Pinpoint the cell where the given text exists, returning its (X, Y) midpoint coordinate. 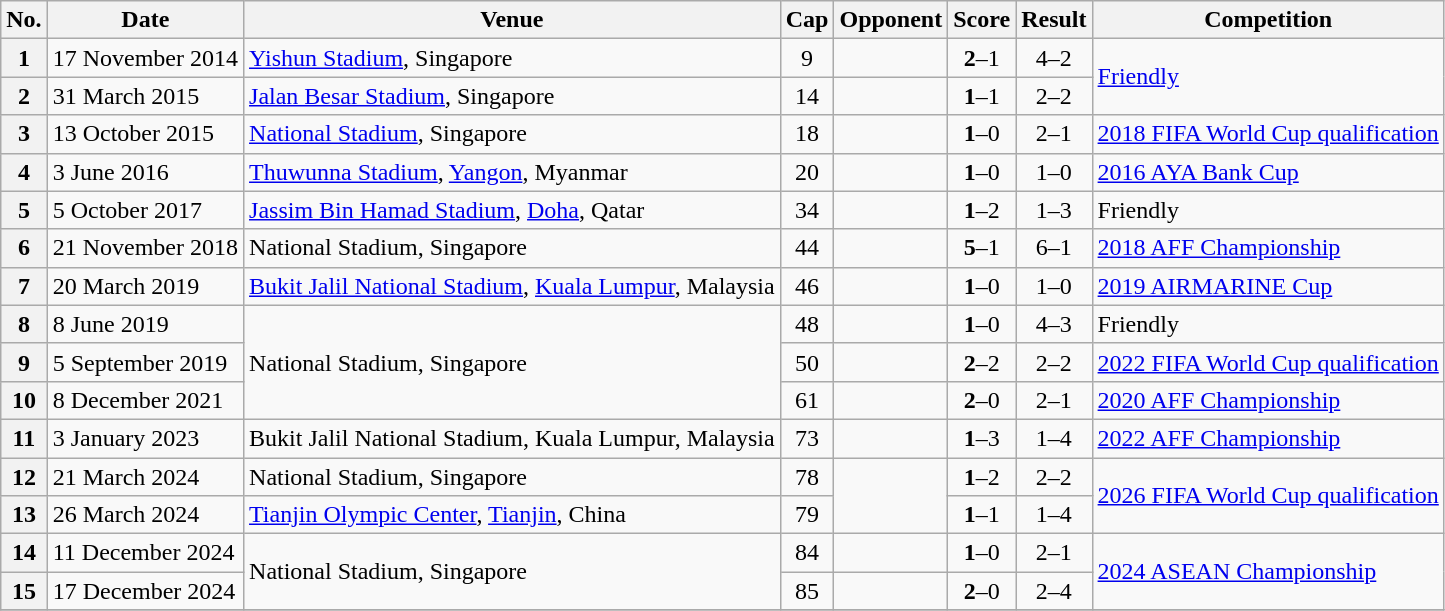
21 November 2018 (145, 248)
21 March 2024 (145, 477)
73 (807, 438)
10 (24, 400)
Tianjin Olympic Center, Tianjin, China (512, 515)
48 (807, 324)
34 (807, 210)
17 November 2014 (145, 58)
2 (24, 96)
46 (807, 286)
79 (807, 515)
13 October 2015 (145, 134)
2022 AFF Championship (1268, 438)
2024 ASEAN Championship (1268, 572)
2016 AYA Bank Cup (1268, 172)
13 (24, 515)
11 December 2024 (145, 553)
Jalan Besar Stadium, Singapore (512, 96)
4–3 (1054, 324)
7 (24, 286)
2020 AFF Championship (1268, 400)
50 (807, 362)
Jassim Bin Hamad Stadium, Doha, Qatar (512, 210)
5 (24, 210)
11 (24, 438)
31 March 2015 (145, 96)
Score (982, 20)
2–4 (1054, 591)
4–2 (1054, 58)
Thuwunna Stadium, Yangon, Myanmar (512, 172)
2022 FIFA World Cup qualification (1268, 362)
5 October 2017 (145, 210)
Venue (512, 20)
5–1 (982, 248)
2018 AFF Championship (1268, 248)
2019 AIRMARINE Cup (1268, 286)
Cap (807, 20)
Yishun Stadium, Singapore (512, 58)
3 January 2023 (145, 438)
3 (24, 134)
8 December 2021 (145, 400)
Opponent (891, 20)
8 (24, 324)
Competition (1268, 20)
2026 FIFA World Cup qualification (1268, 496)
85 (807, 591)
15 (24, 591)
84 (807, 553)
17 December 2024 (145, 591)
4 (24, 172)
26 March 2024 (145, 515)
20 (807, 172)
44 (807, 248)
78 (807, 477)
Result (1054, 20)
8 June 2019 (145, 324)
2018 FIFA World Cup qualification (1268, 134)
No. (24, 20)
12 (24, 477)
1 (24, 58)
20 March 2019 (145, 286)
3 June 2016 (145, 172)
18 (807, 134)
Date (145, 20)
5 September 2019 (145, 362)
6 (24, 248)
61 (807, 400)
6–1 (1054, 248)
